Locate the cell with the specified text and output its [x, y] center coordinate. 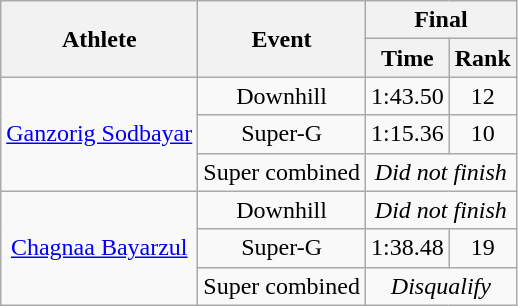
Athlete [100, 39]
Event [282, 39]
Ganzorig Sodbayar [100, 134]
Final [440, 20]
1:38.48 [407, 248]
1:43.50 [407, 96]
Rank [482, 58]
12 [482, 96]
Disqualify [440, 286]
Time [407, 58]
Chagnaa Bayarzul [100, 248]
19 [482, 248]
1:15.36 [407, 134]
10 [482, 134]
